Identify which cell holds the provided text, then report its (X, Y) central coordinate. 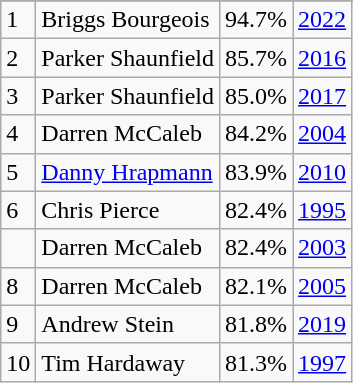
Andrew Stein (128, 324)
2005 (322, 286)
82.1% (256, 286)
6 (18, 210)
2010 (322, 172)
2017 (322, 96)
2022 (322, 20)
8 (18, 286)
81.8% (256, 324)
81.3% (256, 362)
84.2% (256, 134)
4 (18, 134)
1995 (322, 210)
83.9% (256, 172)
10 (18, 362)
2019 (322, 324)
94.7% (256, 20)
2 (18, 58)
Danny Hrapmann (128, 172)
5 (18, 172)
Tim Hardaway (128, 362)
2016 (322, 58)
Chris Pierce (128, 210)
85.7% (256, 58)
3 (18, 96)
1 (18, 20)
9 (18, 324)
85.0% (256, 96)
2004 (322, 134)
2003 (322, 248)
1997 (322, 362)
Briggs Bourgeois (128, 20)
